Scan for the cell matching the given text and deliver its (x, y) coordinate at center. 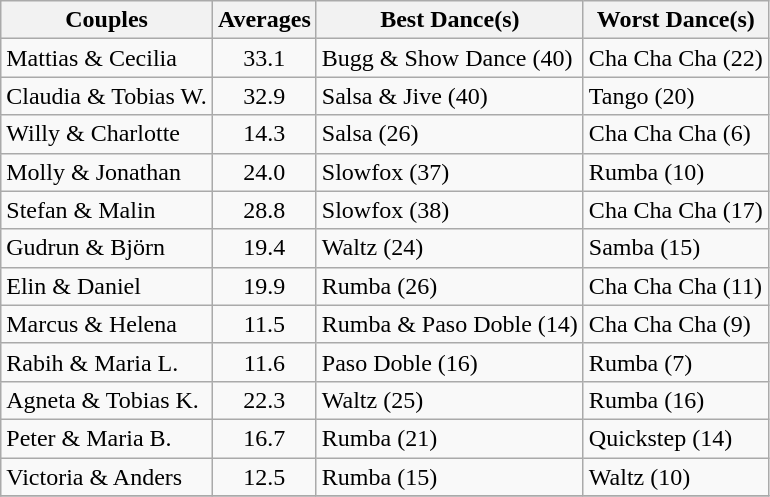
Rumba & Paso Doble (14) (450, 324)
Rumba (21) (450, 438)
Paso Doble (16) (450, 362)
11.6 (264, 362)
Rumba (16) (676, 400)
Best Dance(s) (450, 20)
16.7 (264, 438)
Molly & Jonathan (107, 172)
Rumba (26) (450, 286)
19.4 (264, 248)
22.3 (264, 400)
12.5 (264, 477)
Cha Cha Cha (6) (676, 134)
11.5 (264, 324)
Agneta & Tobias K. (107, 400)
Mattias & Cecilia (107, 58)
14.3 (264, 134)
Averages (264, 20)
19.9 (264, 286)
Cha Cha Cha (11) (676, 286)
Quickstep (14) (676, 438)
Waltz (24) (450, 248)
Stefan & Malin (107, 210)
Tango (20) (676, 96)
32.9 (264, 96)
24.0 (264, 172)
Peter & Maria B. (107, 438)
Rumba (15) (450, 477)
Marcus & Helena (107, 324)
Cha Cha Cha (17) (676, 210)
Elin & Daniel (107, 286)
Slowfox (38) (450, 210)
Couples (107, 20)
Claudia & Tobias W. (107, 96)
Rumba (10) (676, 172)
Bugg & Show Dance (40) (450, 58)
Cha Cha Cha (22) (676, 58)
Waltz (10) (676, 477)
Salsa & Jive (40) (450, 96)
Rumba (7) (676, 362)
Samba (15) (676, 248)
Rabih & Maria L. (107, 362)
Salsa (26) (450, 134)
Cha Cha Cha (9) (676, 324)
Victoria & Anders (107, 477)
28.8 (264, 210)
Slowfox (37) (450, 172)
Gudrun & Björn (107, 248)
33.1 (264, 58)
Worst Dance(s) (676, 20)
Waltz (25) (450, 400)
Willy & Charlotte (107, 134)
